Identify which cell holds the provided text, then report its (X, Y) central coordinate. 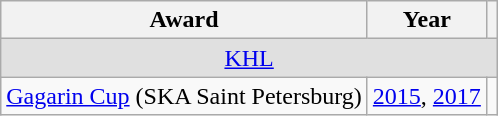
Award (184, 20)
Gagarin Cup (SKA Saint Petersburg) (184, 96)
Year (426, 20)
KHL (250, 58)
2015, 2017 (426, 96)
